Return (X, Y) of the center of cell containing provided text 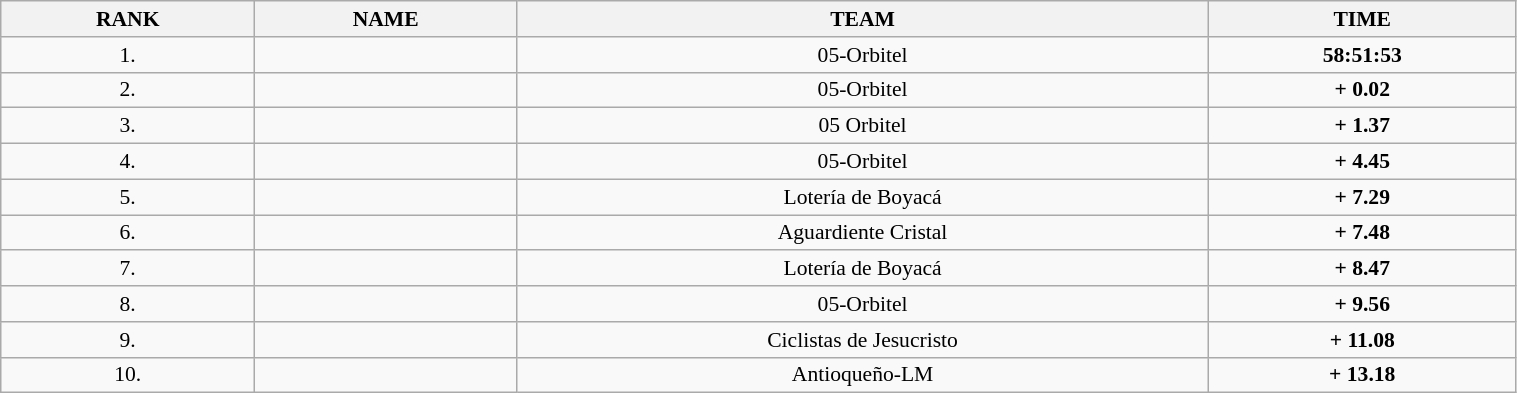
Antioqueño-LM (863, 375)
7. (128, 269)
Ciclistas de Jesucristo (863, 340)
6. (128, 233)
3. (128, 126)
+ 7.29 (1362, 197)
NAME (386, 19)
+ 0.02 (1362, 90)
4. (128, 162)
+ 1.37 (1362, 126)
58:51:53 (1362, 55)
TIME (1362, 19)
RANK (128, 19)
+ 9.56 (1362, 304)
+ 13.18 (1362, 375)
+ 8.47 (1362, 269)
2. (128, 90)
+ 7.48 (1362, 233)
TEAM (863, 19)
+ 11.08 (1362, 340)
5. (128, 197)
+ 4.45 (1362, 162)
1. (128, 55)
8. (128, 304)
10. (128, 375)
Aguardiente Cristal (863, 233)
05 Orbitel (863, 126)
9. (128, 340)
